From the cell containing the given text, extract its center point as [X, Y] coordinate. 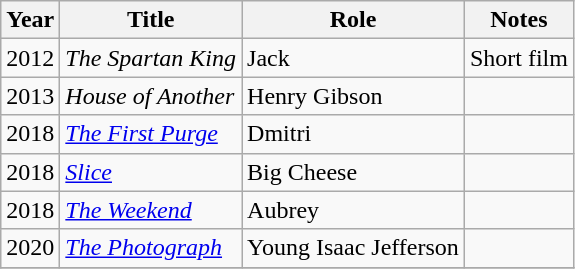
Role [354, 20]
Short film [518, 58]
The Weekend [151, 210]
The Photograph [151, 248]
2012 [30, 58]
Young Isaac Jefferson [354, 248]
2020 [30, 248]
Henry Gibson [354, 96]
Slice [151, 172]
Notes [518, 20]
Big Cheese [354, 172]
Aubrey [354, 210]
2013 [30, 96]
Dmitri [354, 134]
House of Another [151, 96]
Title [151, 20]
The Spartan King [151, 58]
The First Purge [151, 134]
Year [30, 20]
Jack [354, 58]
